Locate the cell with the specified text and output its [x, y] center coordinate. 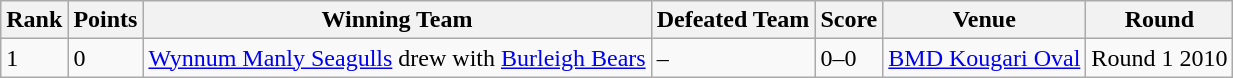
Defeated Team [733, 20]
Rank [34, 20]
Round 1 2010 [1160, 58]
Score [849, 20]
0 [106, 58]
– [733, 58]
0–0 [849, 58]
Venue [984, 20]
BMD Kougari Oval [984, 58]
1 [34, 58]
Winning Team [397, 20]
Points [106, 20]
Wynnum Manly Seagulls drew with Burleigh Bears [397, 58]
Round [1160, 20]
